Extract the (x, y) coordinate from the center of the cell holding the provided text.  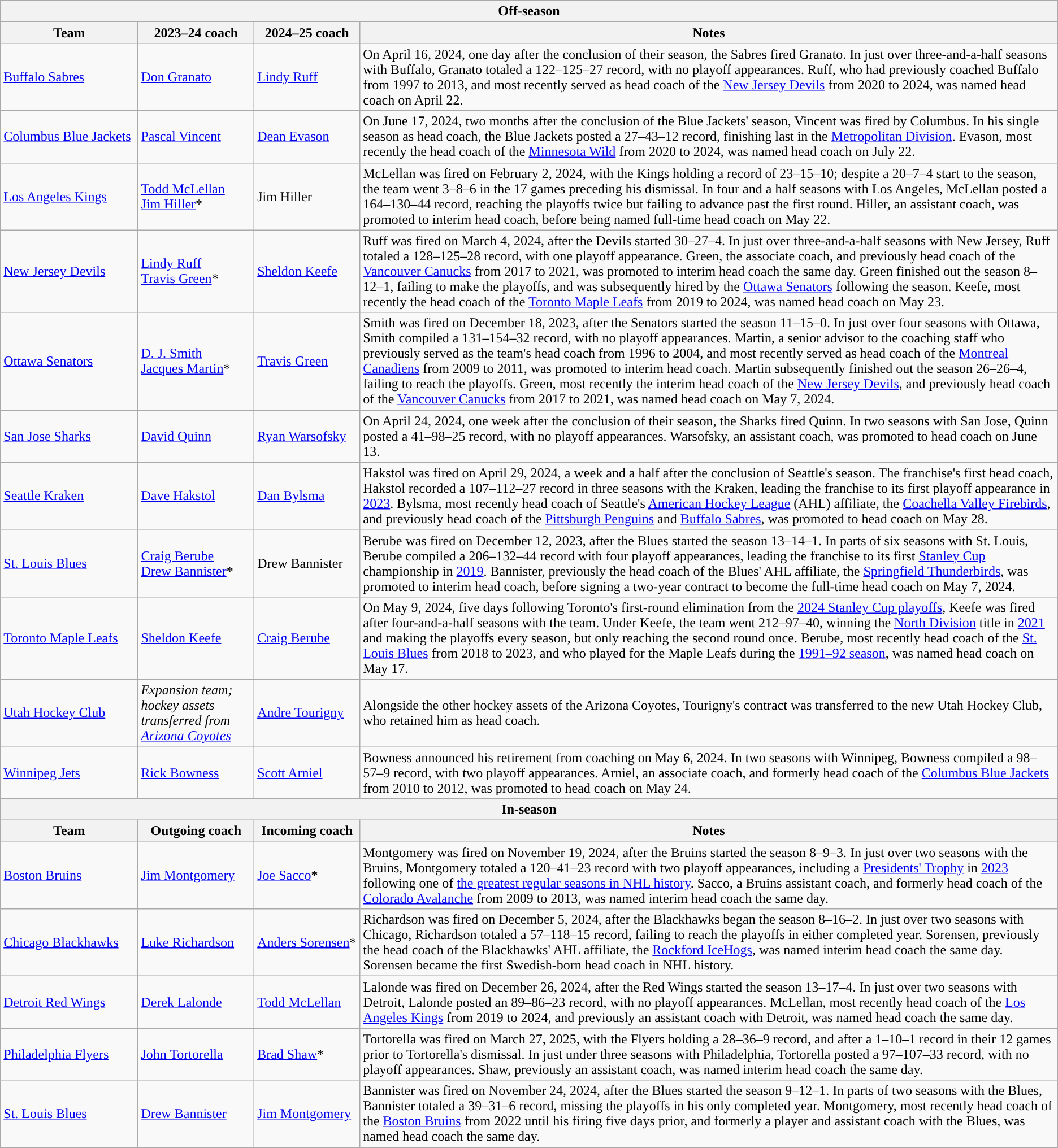
Outgoing coach (196, 831)
Luke Richardson (196, 942)
John Tortorella (196, 1054)
Expansion team; hockey assets transferred from Arizona Coyotes (196, 713)
Dave Hakstol (196, 496)
Seattle Kraken (69, 496)
Travis Green (307, 362)
Jim Hiller (307, 197)
New Jersey Devils (69, 271)
Lindy RuffTravis Green* (196, 271)
Dean Evason (307, 137)
Derek Lalonde (196, 1002)
Ryan Warsofsky (307, 436)
Scott Arniel (307, 773)
Don Granato (196, 77)
Buffalo Sabres (69, 77)
David Quinn (196, 436)
Incoming coach (307, 831)
San Jose Sharks (69, 436)
Chicago Blackhawks (69, 942)
Los Angeles Kings (69, 197)
Ottawa Senators (69, 362)
Columbus Blue Jackets (69, 137)
2024–25 coach (307, 33)
Toronto Maple Leafs (69, 638)
Craig BerubeDrew Bannister* (196, 563)
Brad Shaw* (307, 1054)
Philadelphia Flyers (69, 1054)
Boston Bruins (69, 876)
Andre Tourigny (307, 713)
Winnipeg Jets (69, 773)
Joe Sacco* (307, 876)
Utah Hockey Club (69, 713)
Todd McLellanJim Hiller* (196, 197)
Todd McLellan (307, 1002)
Anders Sorensen* (307, 942)
Off-season (529, 11)
Detroit Red Wings (69, 1002)
2023–24 coach (196, 33)
In-season (529, 810)
D. J. SmithJacques Martin* (196, 362)
Lindy Ruff (307, 77)
Pascal Vincent (196, 137)
Craig Berube (307, 638)
Rick Bowness (196, 773)
Dan Bylsma (307, 496)
